Scan for the cell matching the given text and deliver its (x, y) coordinate at center. 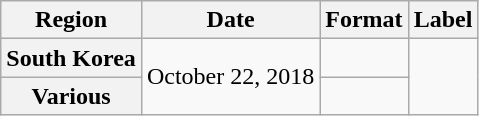
Date (230, 20)
Label (443, 20)
October 22, 2018 (230, 77)
Region (72, 20)
South Korea (72, 58)
Various (72, 96)
Format (364, 20)
